Return the [x, y] coordinate for the center point of the cell that contains the specified text.  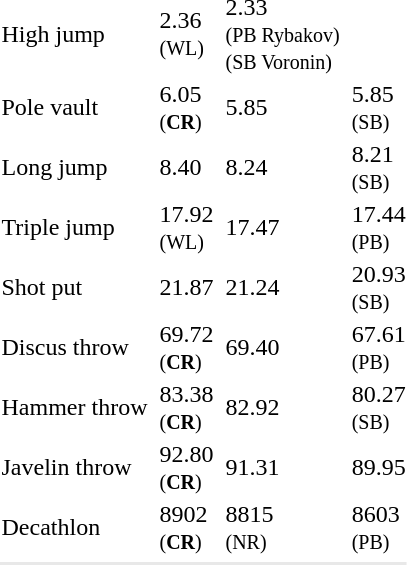
21.87 [186, 288]
Pole vault [74, 108]
Long jump [74, 168]
8815(NR) [282, 528]
8.40 [186, 168]
Javelin throw [74, 468]
5.85(SB) [378, 108]
82.92 [282, 408]
6.05(CR) [186, 108]
17.44(PB) [378, 228]
83.38(CR) [186, 408]
67.61(PB) [378, 348]
92.80(CR) [186, 468]
Triple jump [74, 228]
20.93(SB) [378, 288]
91.31 [282, 468]
8.21(SB) [378, 168]
21.24 [282, 288]
Hammer throw [74, 408]
Decathlon [74, 528]
8.24 [282, 168]
17.47 [282, 228]
69.40 [282, 348]
89.95 [378, 468]
Shot put [74, 288]
80.27(SB) [378, 408]
5.85 [282, 108]
17.92(WL) [186, 228]
69.72(CR) [186, 348]
8902(CR) [186, 528]
Discus throw [74, 348]
8603(PB) [378, 528]
